Determine the [X, Y] coordinate at the center of the cell enclosing the given text.  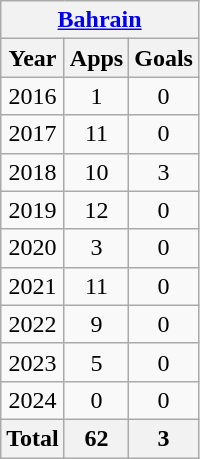
Bahrain [100, 20]
Total [33, 438]
2020 [33, 248]
Goals [164, 58]
12 [96, 210]
Apps [96, 58]
10 [96, 172]
5 [96, 362]
9 [96, 324]
2019 [33, 210]
62 [96, 438]
Year [33, 58]
1 [96, 96]
2024 [33, 400]
2022 [33, 324]
2021 [33, 286]
2016 [33, 96]
2017 [33, 134]
2018 [33, 172]
2023 [33, 362]
